Provide the [x, y] coordinate of the cell's center where the given text is located.  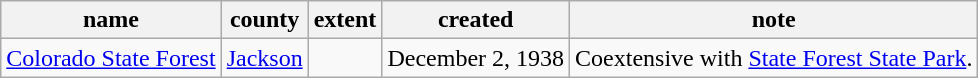
created [476, 20]
county [264, 20]
Colorado State Forest [111, 58]
note [774, 20]
December 2, 1938 [476, 58]
extent [345, 20]
Coextensive with State Forest State Park. [774, 58]
Jackson [264, 58]
name [111, 20]
